Find where the given text appears and provide that cell's center as [x, y] coordinate. 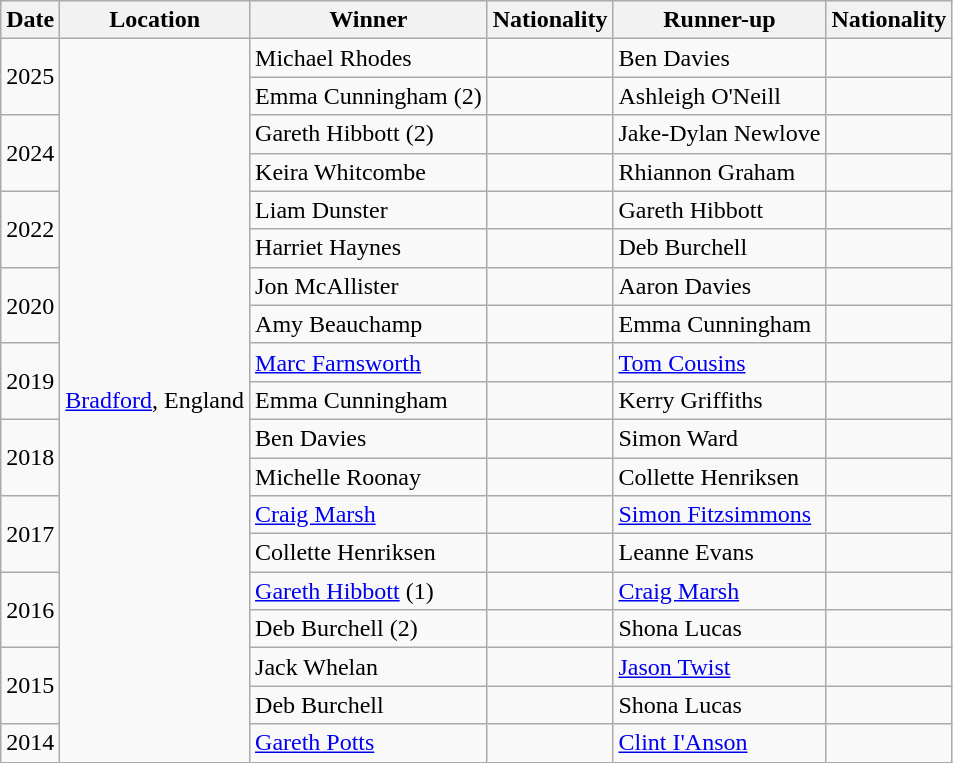
2020 [30, 305]
Simon Fitzsimmons [720, 515]
2014 [30, 743]
2018 [30, 457]
Kerry Griffiths [720, 400]
Emma Cunningham (2) [369, 96]
2015 [30, 686]
Aaron Davies [720, 286]
Leanne Evans [720, 553]
Bradford, England [155, 400]
Jon McAllister [369, 286]
Winner [369, 20]
Marc Farnsworth [369, 362]
Michael Rhodes [369, 58]
Liam Dunster [369, 210]
Harriet Haynes [369, 248]
Amy Beauchamp [369, 324]
2017 [30, 534]
Gareth Hibbott (2) [369, 134]
Deb Burchell (2) [369, 629]
Jason Twist [720, 667]
Clint I'Anson [720, 743]
Jack Whelan [369, 667]
Rhiannon Graham [720, 172]
2024 [30, 153]
2025 [30, 77]
Tom Cousins [720, 362]
2016 [30, 610]
Date [30, 20]
2022 [30, 229]
Keira Whitcombe [369, 172]
Runner-up [720, 20]
Location [155, 20]
2019 [30, 381]
Simon Ward [720, 438]
Gareth Hibbott [720, 210]
Gareth Hibbott (1) [369, 591]
Michelle Roonay [369, 477]
Jake-Dylan Newlove [720, 134]
Gareth Potts [369, 743]
Ashleigh O'Neill [720, 96]
